Output the [x, y] coordinate of the center of the cell containing the given text.  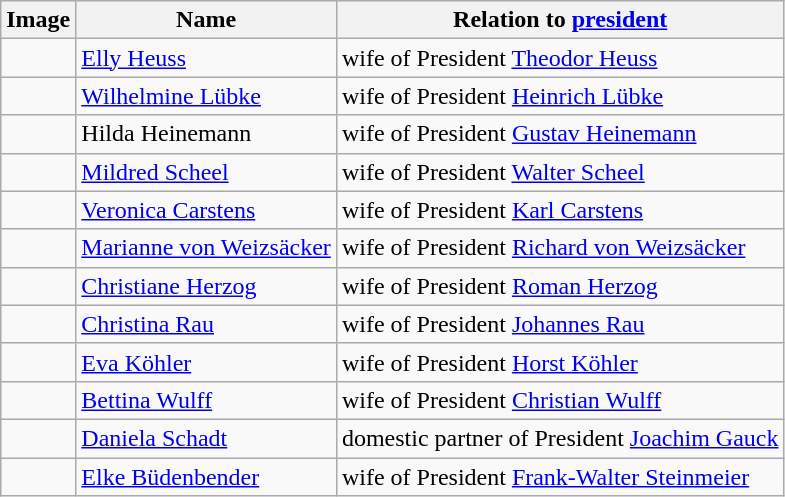
Image [38, 20]
domestic partner of President Joachim Gauck [560, 438]
wife of President Johannes Rau [560, 324]
Bettina Wulff [206, 400]
wife of President Roman Herzog [560, 286]
wife of President Heinrich Lübke [560, 96]
Name [206, 20]
Elly Heuss [206, 58]
Relation to president [560, 20]
wife of President Christian Wulff [560, 400]
Marianne von Weizsäcker [206, 248]
Christiane Herzog [206, 286]
Christina Rau [206, 324]
wife of President Theodor Heuss [560, 58]
wife of President Gustav Heinemann [560, 134]
Elke Büdenbender [206, 477]
wife of President Walter Scheel [560, 172]
Daniela Schadt [206, 438]
wife of President Frank-Walter Steinmeier [560, 477]
Veronica Carstens [206, 210]
wife of President Richard von Weizsäcker [560, 248]
wife of President Horst Köhler [560, 362]
wife of President Karl Carstens [560, 210]
Eva Köhler [206, 362]
Wilhelmine Lübke [206, 96]
Mildred Scheel [206, 172]
Hilda Heinemann [206, 134]
